Determine the (x, y) coordinate at the center of the cell enclosing the given text.  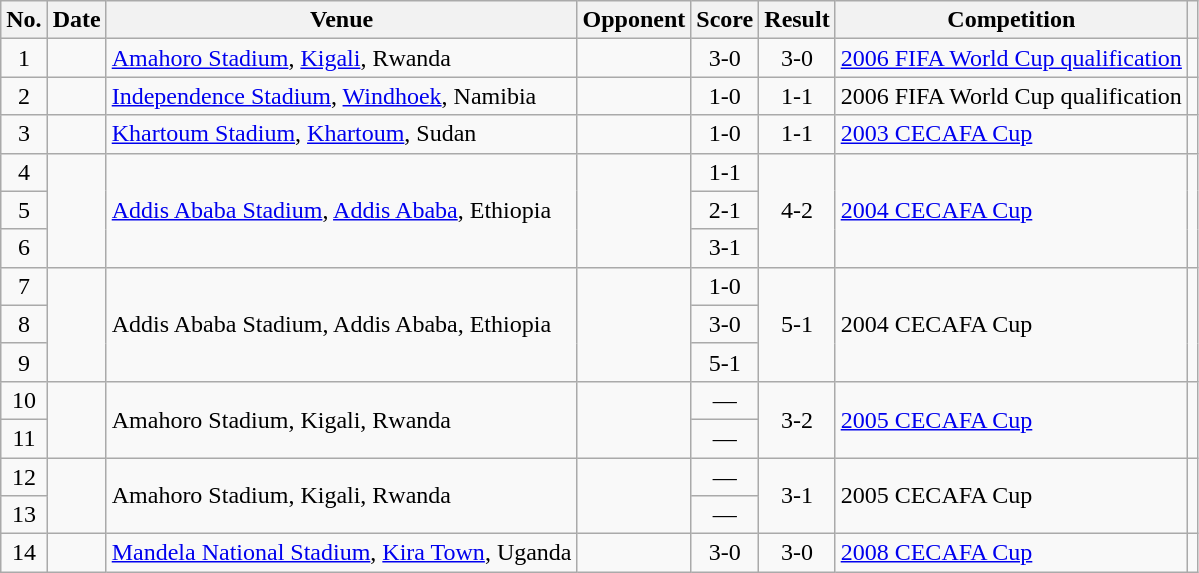
8 (24, 324)
13 (24, 515)
No. (24, 20)
4 (24, 172)
Date (76, 20)
9 (24, 362)
12 (24, 477)
3-2 (797, 419)
11 (24, 438)
2008 CECAFA Cup (1011, 553)
2003 CECAFA Cup (1011, 134)
6 (24, 248)
Score (725, 20)
5 (24, 210)
Venue (342, 20)
4-2 (797, 210)
Mandela National Stadium, Kira Town, Uganda (342, 553)
2 (24, 96)
Competition (1011, 20)
10 (24, 400)
Result (797, 20)
Independence Stadium, Windhoek, Namibia (342, 96)
1 (24, 58)
14 (24, 553)
Opponent (634, 20)
3 (24, 134)
7 (24, 286)
Khartoum Stadium, Khartoum, Sudan (342, 134)
2-1 (725, 210)
